From the cell containing the given text, extract its center point as (x, y) coordinate. 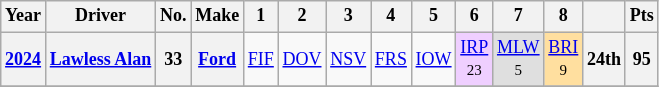
No. (174, 16)
8 (564, 16)
2024 (24, 59)
4 (392, 16)
1 (260, 16)
Lawless Alan (100, 59)
7 (518, 16)
95 (642, 59)
24th (604, 59)
DOV (302, 59)
FRS (392, 59)
Driver (100, 16)
Make (218, 16)
IOW (434, 59)
MLW5 (518, 59)
Ford (218, 59)
6 (474, 16)
3 (348, 16)
Pts (642, 16)
BRI9 (564, 59)
Year (24, 16)
2 (302, 16)
FIF (260, 59)
33 (174, 59)
IRP23 (474, 59)
NSV (348, 59)
5 (434, 16)
